Return [x, y] of the center of cell containing provided text 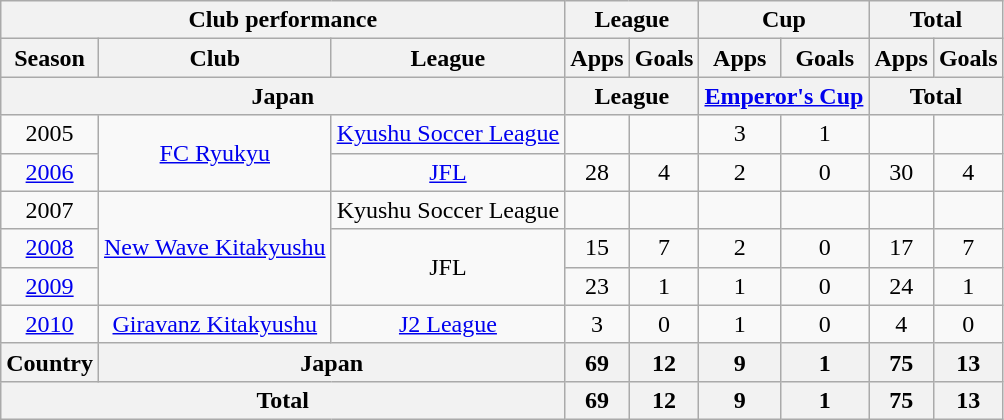
24 [901, 286]
15 [597, 248]
2010 [50, 324]
28 [597, 172]
Club [214, 58]
New Wave Kitakyushu [214, 248]
FC Ryukyu [214, 153]
Giravanz Kitakyushu [214, 324]
J2 League [448, 324]
2009 [50, 286]
17 [901, 248]
2006 [50, 172]
2005 [50, 134]
Club performance [283, 20]
2008 [50, 248]
23 [597, 286]
2007 [50, 210]
Season [50, 58]
Cup [784, 20]
Country [50, 362]
30 [901, 172]
Emperor's Cup [784, 96]
